Scan for the cell matching the given text and deliver its [X, Y] coordinate at center. 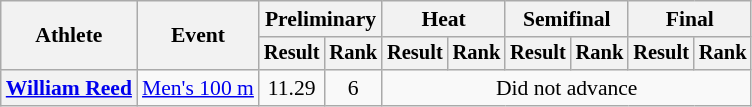
Preliminary [320, 19]
Final [690, 19]
William Reed [69, 88]
11.29 [292, 88]
Men's 100 m [198, 88]
6 [353, 88]
Semifinal [566, 19]
Event [198, 36]
Did not advance [566, 88]
Athlete [69, 36]
Heat [444, 19]
